Extract the (X, Y) coordinate from the center of the cell holding the provided text.  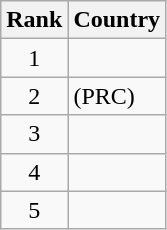
4 (34, 172)
Country (117, 20)
5 (34, 210)
3 (34, 134)
1 (34, 58)
2 (34, 96)
(PRC) (117, 96)
Rank (34, 20)
